From the cell containing the given text, extract its center point as [X, Y] coordinate. 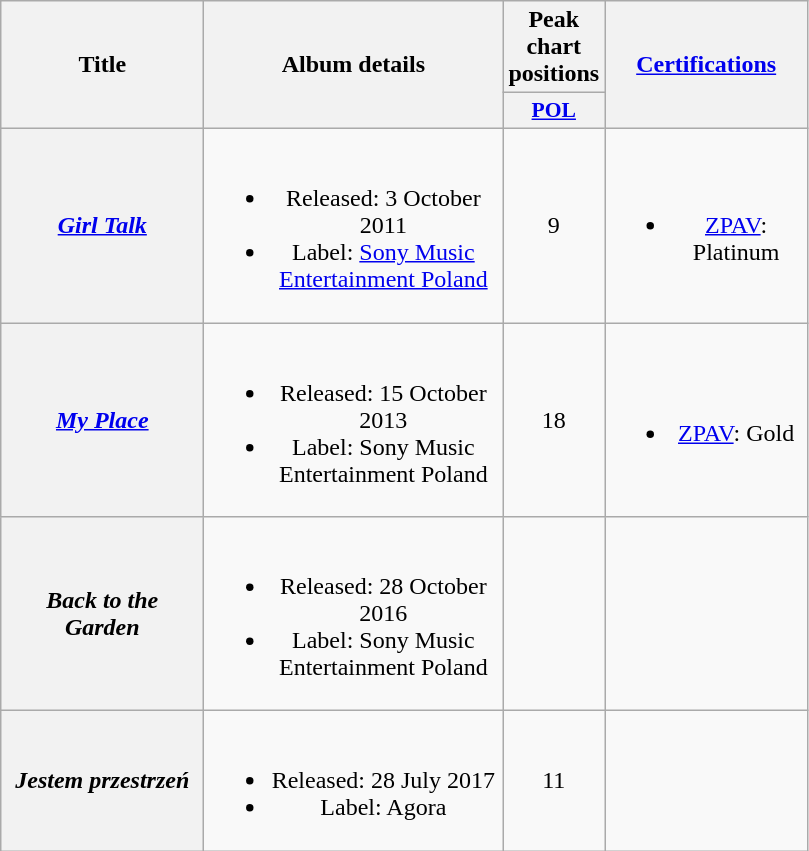
9 [554, 225]
Album details [354, 65]
11 [554, 781]
POL [554, 111]
18 [554, 419]
Released: 15 October 2013Label: Sony Music Entertainment Poland [354, 419]
Released: 3 October 2011Label: Sony Music Entertainment Poland [354, 225]
Back to the Garden [102, 614]
Released: 28 October 2016Label: Sony Music Entertainment Poland [354, 614]
Girl Talk [102, 225]
Released: 28 July 2017Label: Agora [354, 781]
Certifications [706, 65]
Title [102, 65]
ZPAV: Platinum [706, 225]
My Place [102, 419]
Peak chart positions [554, 47]
Jestem przestrzeń [102, 781]
ZPAV: Gold [706, 419]
